Return (x, y) of the center of cell containing provided text 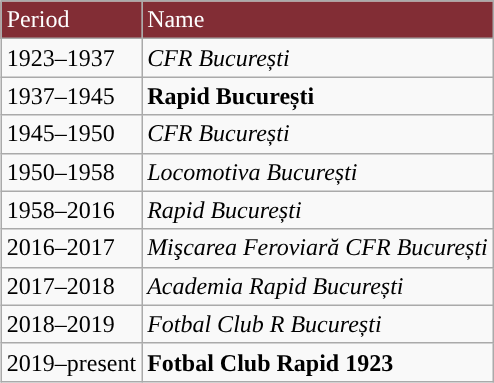
2016–2017 (71, 248)
Name (318, 20)
Mişcarea Feroviară CFR București (318, 248)
1958–2016 (71, 210)
1950–1958 (71, 172)
1923–1937 (71, 58)
2019–present (71, 362)
1937–1945 (71, 96)
2018–2019 (71, 324)
2017–2018 (71, 286)
Period (71, 20)
Fotbal Club Rapid 1923 (318, 362)
1945–1950 (71, 134)
Academia Rapid București (318, 286)
Fotbal Club R București (318, 324)
Locomotiva București (318, 172)
